Provide the (x, y) coordinate of the cell's center where the given text is located.  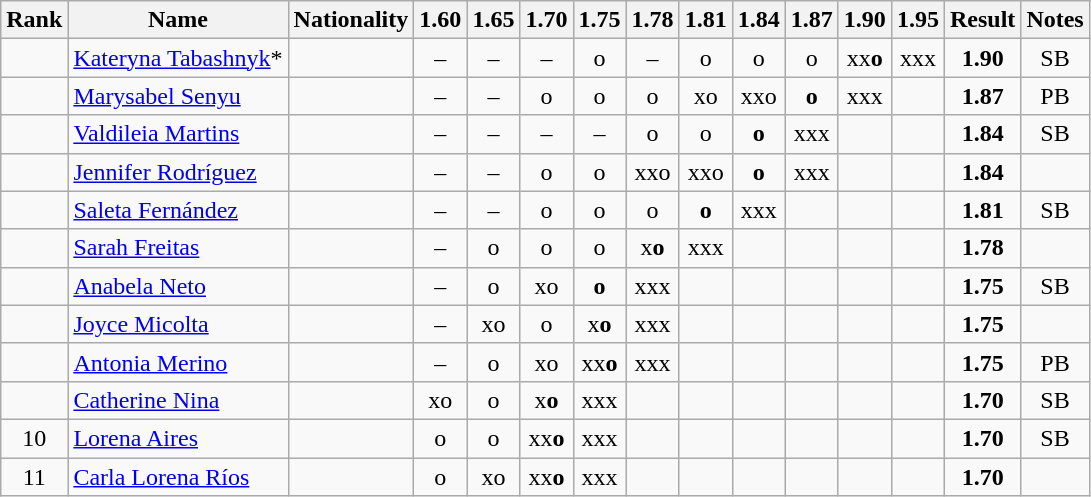
Notes (1055, 20)
10 (34, 438)
11 (34, 477)
Valdileia Martins (178, 134)
1.95 (918, 20)
Marysabel Senyu (178, 96)
1.65 (494, 20)
Joyce Micolta (178, 324)
Jennifer Rodríguez (178, 172)
Catherine Nina (178, 400)
Rank (34, 20)
1.60 (440, 20)
Saleta Fernández (178, 210)
Lorena Aires (178, 438)
Name (178, 20)
Nationality (351, 20)
Kateryna Tabashnyk* (178, 58)
Antonia Merino (178, 362)
Anabela Neto (178, 286)
Result (982, 20)
Carla Lorena Ríos (178, 477)
Sarah Freitas (178, 248)
